Identify which cell holds the provided text, then report its [X, Y] central coordinate. 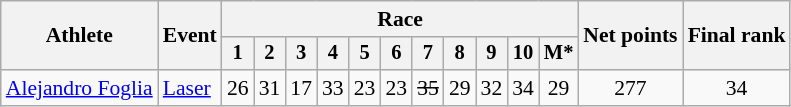
6 [396, 54]
9 [492, 54]
Race [400, 19]
Laser [190, 88]
26 [238, 88]
2 [270, 54]
33 [333, 88]
7 [428, 54]
1 [238, 54]
Event [190, 36]
31 [270, 88]
M* [558, 54]
8 [460, 54]
10 [523, 54]
Athlete [80, 36]
5 [365, 54]
3 [301, 54]
Net points [630, 36]
Final rank [737, 36]
Alejandro Foglia [80, 88]
32 [492, 88]
4 [333, 54]
277 [630, 88]
17 [301, 88]
35 [428, 88]
